Identify which cell holds the provided text, then report its [x, y] central coordinate. 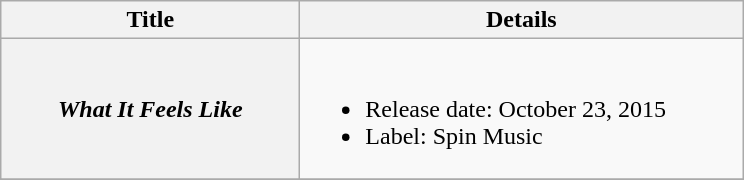
What It Feels Like [150, 109]
Title [150, 20]
Release date: October 23, 2015Label: Spin Music [522, 109]
Details [522, 20]
